Detect which cell encompasses the target text, then output its [X, Y] center coordinate. 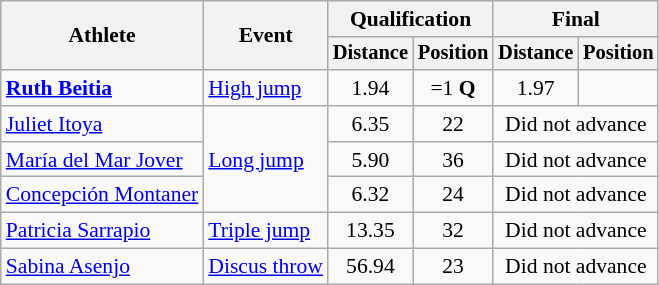
22 [453, 124]
23 [453, 267]
Long jump [266, 160]
Juliet Itoya [102, 124]
56.94 [370, 267]
Patricia Sarrapio [102, 231]
36 [453, 160]
1.94 [370, 88]
High jump [266, 88]
Final [576, 19]
Triple jump [266, 231]
24 [453, 195]
5.90 [370, 160]
=1 Q [453, 88]
6.32 [370, 195]
Concepción Montaner [102, 195]
Discus throw [266, 267]
6.35 [370, 124]
Athlete [102, 36]
32 [453, 231]
Ruth Beitia [102, 88]
1.97 [536, 88]
13.35 [370, 231]
María del Mar Jover [102, 160]
Sabina Asenjo [102, 267]
Event [266, 36]
Qualification [410, 19]
